Return (X, Y) of the center of cell containing provided text 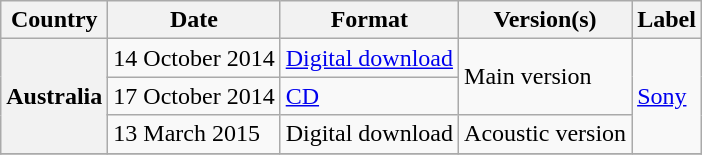
CD (369, 96)
Main version (546, 77)
Country (54, 20)
17 October 2014 (194, 96)
13 March 2015 (194, 134)
Australia (54, 96)
Acoustic version (546, 134)
Sony (667, 96)
Date (194, 20)
Format (369, 20)
Version(s) (546, 20)
14 October 2014 (194, 58)
Label (667, 20)
